Scan for the cell matching the given text and deliver its (X, Y) coordinate at center. 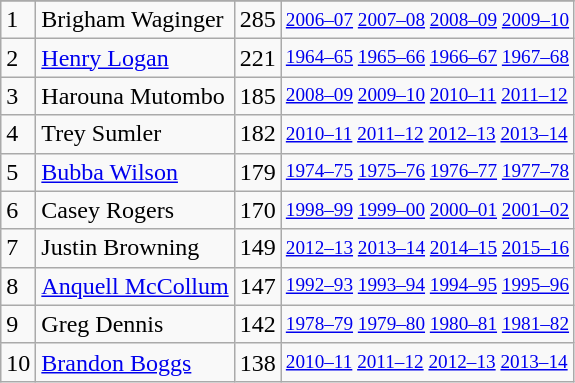
185 (258, 96)
Casey Rogers (135, 210)
4 (18, 134)
170 (258, 210)
149 (258, 248)
1992–93 1993–94 1994–95 1995–96 (427, 286)
179 (258, 172)
2012–13 2013–14 2014–15 2015–16 (427, 248)
2006–07 2007–08 2008–09 2009–10 (427, 20)
Justin Browning (135, 248)
1978–79 1979–80 1980–81 1981–82 (427, 324)
Brigham Waginger (135, 20)
Anquell McCollum (135, 286)
5 (18, 172)
6 (18, 210)
138 (258, 362)
1964–65 1965–66 1966–67 1967–68 (427, 58)
147 (258, 286)
9 (18, 324)
Henry Logan (135, 58)
2 (18, 58)
2008–09 2009–10 2010–11 2011–12 (427, 96)
Brandon Boggs (135, 362)
Harouna Mutombo (135, 96)
221 (258, 58)
285 (258, 20)
3 (18, 96)
8 (18, 286)
10 (18, 362)
1998–99 1999–00 2000–01 2001–02 (427, 210)
1974–75 1975–76 1976–77 1977–78 (427, 172)
7 (18, 248)
1 (18, 20)
Trey Sumler (135, 134)
142 (258, 324)
Bubba Wilson (135, 172)
Greg Dennis (135, 324)
182 (258, 134)
